Determine the [X, Y] coordinate at the center of the cell enclosing the given text.  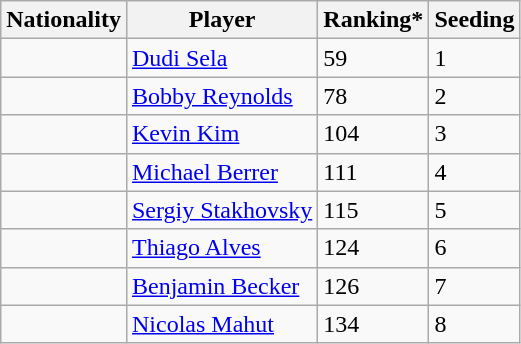
Michael Berrer [222, 172]
2 [474, 96]
Sergiy Stakhovsky [222, 210]
104 [374, 134]
78 [374, 96]
Nicolas Mahut [222, 324]
Ranking* [374, 20]
4 [474, 172]
7 [474, 286]
Seeding [474, 20]
3 [474, 134]
115 [374, 210]
Nationality [64, 20]
Bobby Reynolds [222, 96]
Kevin Kim [222, 134]
111 [374, 172]
134 [374, 324]
6 [474, 248]
126 [374, 286]
5 [474, 210]
Player [222, 20]
Benjamin Becker [222, 286]
59 [374, 58]
Thiago Alves [222, 248]
8 [474, 324]
1 [474, 58]
Dudi Sela [222, 58]
124 [374, 248]
